Return the [X, Y] coordinate for the center point of the cell that contains the specified text.  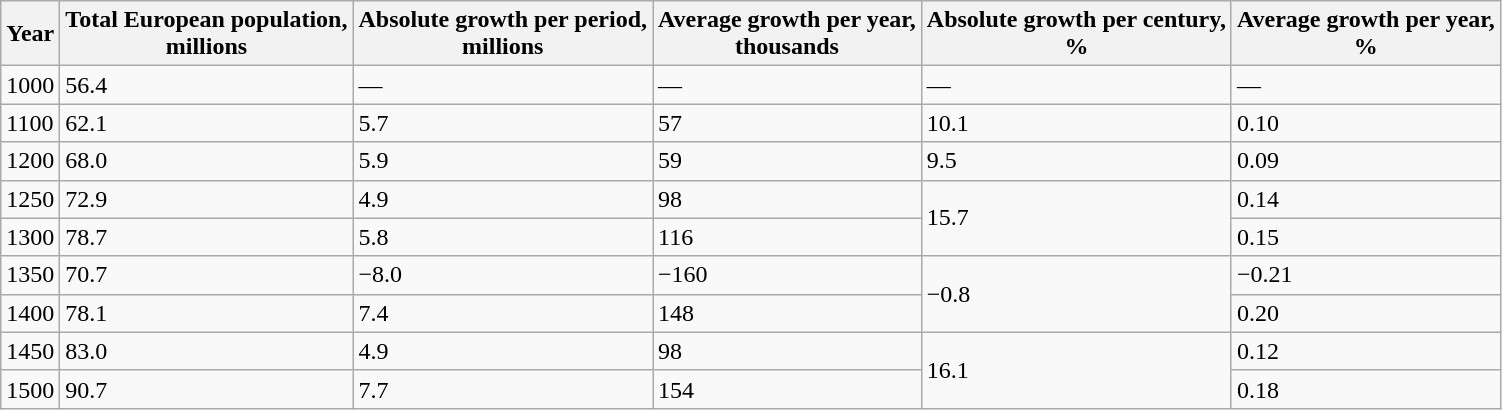
90.7 [206, 389]
Average growth per year,thousands [788, 34]
5.9 [503, 161]
57 [788, 123]
−0.21 [1366, 275]
116 [788, 237]
0.20 [1366, 313]
7.4 [503, 313]
72.9 [206, 199]
Absolute growth per century,% [1076, 34]
70.7 [206, 275]
0.14 [1366, 199]
1200 [30, 161]
7.7 [503, 389]
16.1 [1076, 370]
−160 [788, 275]
Average growth per year,% [1366, 34]
1500 [30, 389]
1350 [30, 275]
83.0 [206, 351]
1250 [30, 199]
148 [788, 313]
15.7 [1076, 218]
1300 [30, 237]
9.5 [1076, 161]
0.18 [1366, 389]
1100 [30, 123]
0.12 [1366, 351]
0.15 [1366, 237]
5.8 [503, 237]
0.10 [1366, 123]
Absolute growth per period,millions [503, 34]
1000 [30, 85]
−0.8 [1076, 294]
1400 [30, 313]
68.0 [206, 161]
56.4 [206, 85]
5.7 [503, 123]
10.1 [1076, 123]
0.09 [1366, 161]
154 [788, 389]
1450 [30, 351]
59 [788, 161]
−8.0 [503, 275]
78.1 [206, 313]
Year [30, 34]
78.7 [206, 237]
Total European population,millions [206, 34]
62.1 [206, 123]
